Search for the cell housing the specified text and yield its [x, y] center coordinate. 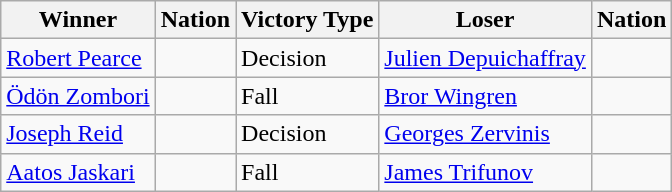
Joseph Reid [78, 134]
James Trifunov [486, 172]
Georges Zervinis [486, 134]
Winner [78, 20]
Ödön Zombori [78, 96]
Loser [486, 20]
Bror Wingren [486, 96]
Julien Depuichaffray [486, 58]
Victory Type [308, 20]
Aatos Jaskari [78, 172]
Robert Pearce [78, 58]
